Capture the cell that displays the provided text and extract its [X, Y] central coordinate. 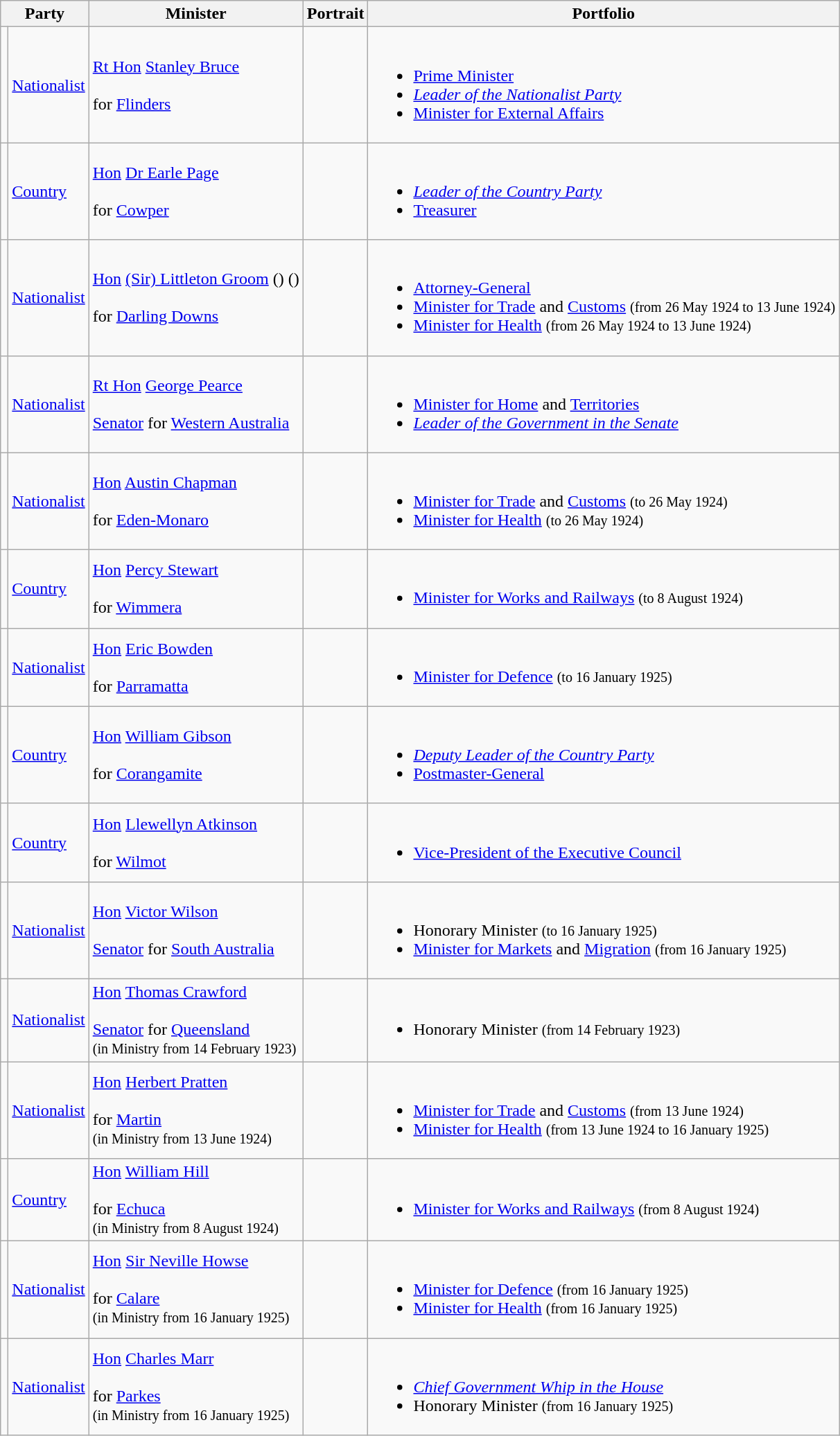
Deputy Leader of the Country PartyPostmaster-General [604, 755]
Attorney-GeneralMinister for Trade and Customs (from 26 May 1924 to 13 June 1924)Minister for Health (from 26 May 1924 to 13 June 1924) [604, 298]
Minister for Defence (to 16 January 1925) [604, 667]
Minister for Defence (from 16 January 1925)Minister for Health (from 16 January 1925) [604, 1290]
Honorary Minister (to 16 January 1925)Minister for Markets and Migration (from 16 January 1925) [604, 930]
Minister [195, 14]
Vice-President of the Executive Council [604, 843]
Hon Eric Bowden for Parramatta [195, 667]
Rt Hon Stanley Bruce for Flinders [195, 85]
Portrait [335, 14]
Honorary Minister (from 14 February 1923) [604, 1020]
Leader of the Country PartyTreasurer [604, 191]
Minister for Works and Railways (to 8 August 1924) [604, 589]
Hon Thomas Crawford Senator for Queensland (in Ministry from 14 February 1923) [195, 1020]
Minister for Trade and Customs (from 13 June 1924)Minister for Health (from 13 June 1924 to 16 January 1925) [604, 1110]
Hon Dr Earle Page for Cowper [195, 191]
Hon Sir Neville Howse for Calare (in Ministry from 16 January 1925) [195, 1290]
Hon William Hill for Echuca (in Ministry from 8 August 1924) [195, 1200]
Hon Charles Marr for Parkes (in Ministry from 16 January 1925) [195, 1387]
Party [44, 14]
Rt Hon George Pearce Senator for Western Australia [195, 404]
Minister for Trade and Customs (to 26 May 1924)Minister for Health (to 26 May 1924) [604, 501]
Hon Austin Chapman for Eden-Monaro [195, 501]
Hon Percy Stewart for Wimmera [195, 589]
Hon Victor Wilson Senator for South Australia [195, 930]
Hon Llewellyn Atkinson for Wilmot [195, 843]
Minister for Works and Railways (from 8 August 1924) [604, 1200]
Chief Government Whip in the HouseHonorary Minister (from 16 January 1925) [604, 1387]
Hon William Gibson for Corangamite [195, 755]
Prime MinisterLeader of the Nationalist PartyMinister for External Affairs [604, 85]
Hon (Sir) Littleton Groom () () for Darling Downs [195, 298]
Minister for Home and TerritoriesLeader of the Government in the Senate [604, 404]
Portfolio [604, 14]
Hon Herbert Pratten for Martin (in Ministry from 13 June 1924) [195, 1110]
